Scan for the cell matching the given text and deliver its [X, Y] coordinate at center. 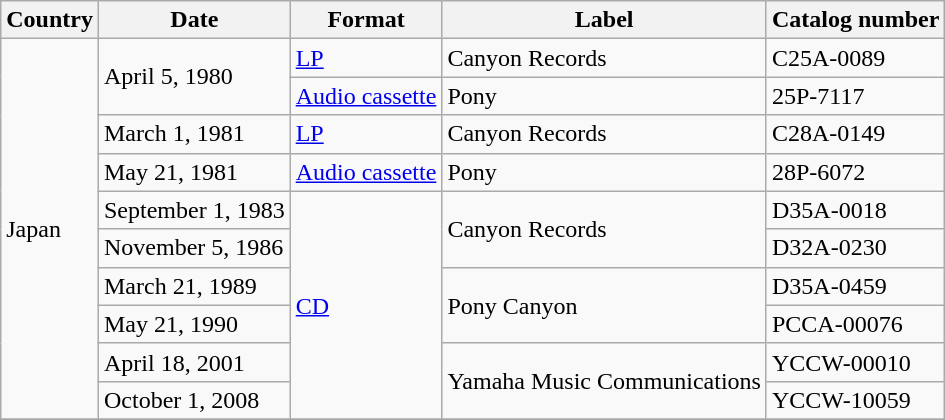
Catalog number [855, 20]
March 21, 1989 [194, 286]
28P-6072 [855, 172]
PCCA-00076 [855, 324]
Pony Canyon [604, 305]
Japan [50, 230]
October 1, 2008 [194, 400]
YCCW-00010 [855, 362]
April 18, 2001 [194, 362]
D35A-0459 [855, 286]
C25A-0089 [855, 58]
25P-7117 [855, 96]
March 1, 1981 [194, 134]
September 1, 1983 [194, 210]
D32A-0230 [855, 248]
May 21, 1990 [194, 324]
Country [50, 20]
C28A-0149 [855, 134]
Yamaha Music Communications [604, 381]
November 5, 1986 [194, 248]
Format [366, 20]
May 21, 1981 [194, 172]
April 5, 1980 [194, 77]
YCCW-10059 [855, 400]
D35A-0018 [855, 210]
Label [604, 20]
CD [366, 305]
Date [194, 20]
